Return the [x, y] coordinate for the center point of the cell that contains the specified text.  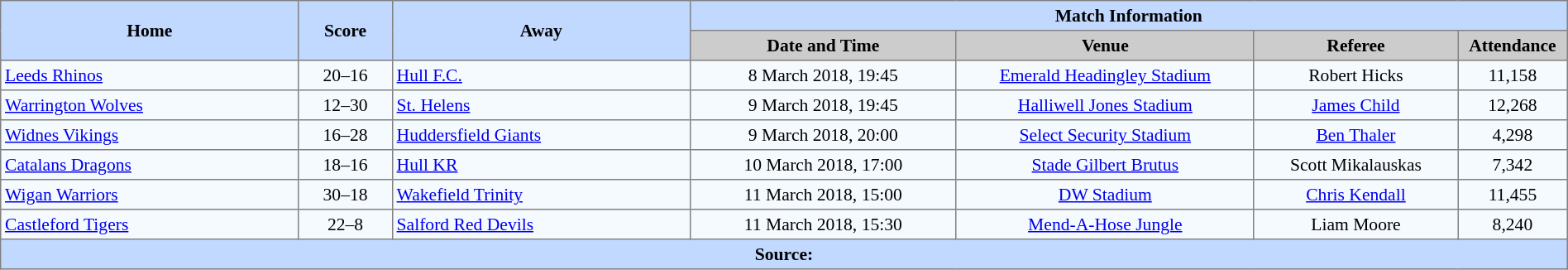
9 March 2018, 19:45 [823, 105]
Score [346, 31]
James Child [1355, 105]
Hull F.C. [541, 75]
4,298 [1513, 135]
Warrington Wolves [150, 105]
Away [541, 31]
11 March 2018, 15:00 [823, 195]
11,158 [1513, 75]
Salford Red Devils [541, 224]
11,455 [1513, 195]
30–18 [346, 195]
Liam Moore [1355, 224]
Catalans Dragons [150, 165]
Castleford Tigers [150, 224]
Stade Gilbert Brutus [1105, 165]
Robert Hicks [1355, 75]
8 March 2018, 19:45 [823, 75]
Widnes Vikings [150, 135]
11 March 2018, 15:30 [823, 224]
10 March 2018, 17:00 [823, 165]
DW Stadium [1105, 195]
18–16 [346, 165]
9 March 2018, 20:00 [823, 135]
St. Helens [541, 105]
Attendance [1513, 46]
Halliwell Jones Stadium [1105, 105]
Wakefield Trinity [541, 195]
16–28 [346, 135]
8,240 [1513, 224]
7,342 [1513, 165]
Ben Thaler [1355, 135]
Source: [784, 254]
Referee [1355, 46]
12–30 [346, 105]
Select Security Stadium [1105, 135]
20–16 [346, 75]
Date and Time [823, 46]
Leeds Rhinos [150, 75]
Emerald Headingley Stadium [1105, 75]
Wigan Warriors [150, 195]
Chris Kendall [1355, 195]
Match Information [1128, 16]
Home [150, 31]
12,268 [1513, 105]
Mend-A-Hose Jungle [1105, 224]
Huddersfield Giants [541, 135]
Venue [1105, 46]
22–8 [346, 224]
Hull KR [541, 165]
Scott Mikalauskas [1355, 165]
